From the cell containing the given text, extract its center point as [X, Y] coordinate. 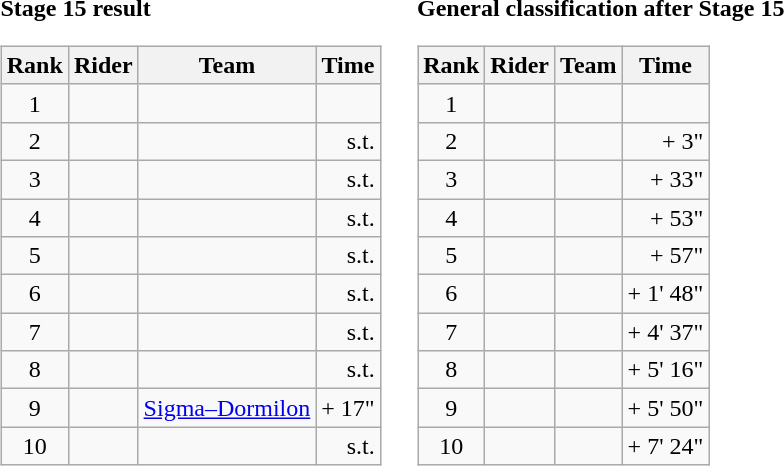
+ 5' 50" [666, 408]
+ 57" [666, 256]
+ 53" [666, 217]
+ 17" [348, 408]
+ 4' 37" [666, 332]
+ 7' 24" [666, 446]
+ 3" [666, 141]
+ 1' 48" [666, 294]
+ 33" [666, 179]
Sigma–Dormilon [227, 408]
+ 5' 16" [666, 370]
